Locate the cell with the specified text and output its (x, y) center coordinate. 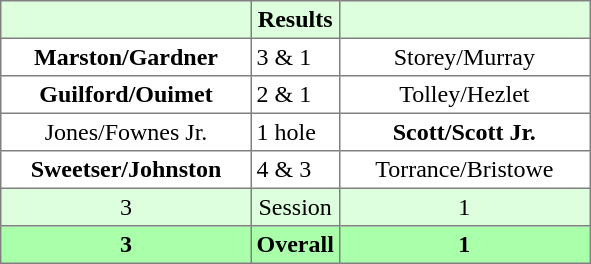
Scott/Scott Jr. (464, 132)
4 & 3 (295, 170)
Torrance/Bristowe (464, 170)
Jones/Fownes Jr. (126, 132)
Sweetser/Johnston (126, 170)
Storey/Murray (464, 57)
Guilford/Ouimet (126, 95)
Session (295, 207)
Marston/Gardner (126, 57)
2 & 1 (295, 95)
Tolley/Hezlet (464, 95)
1 hole (295, 132)
Overall (295, 245)
Results (295, 20)
3 & 1 (295, 57)
